Scan for the cell matching the given text and deliver its (X, Y) coordinate at center. 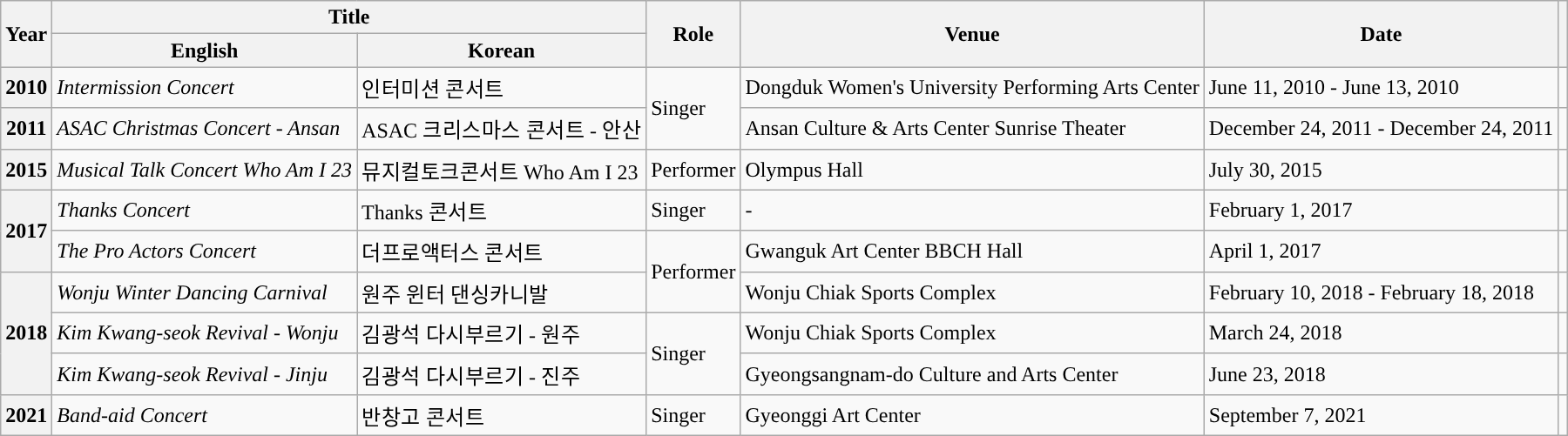
Gyeongsangnam-do Culture and Arts Center (972, 374)
Korean (502, 50)
June 11, 2010 - June 13, 2010 (1381, 87)
February 10, 2018 - February 18, 2018 (1381, 292)
Gyeonggi Art Center (972, 414)
Role (693, 34)
April 1, 2017 (1381, 251)
Date (1381, 34)
Ansan Culture & Arts Center Sunrise Theater (972, 129)
ASAC Christmas Concert - Ansan (205, 129)
더프로액터스 콘서트 (502, 251)
March 24, 2018 (1381, 332)
September 7, 2021 (1381, 414)
김광석 다시부르기 - 원주 (502, 332)
Intermission Concert (205, 87)
Year (26, 34)
뮤지컬토크콘서트 Who Am I 23 (502, 169)
Kim Kwang-seok Revival - Wonju (205, 332)
February 1, 2017 (1381, 211)
Title (349, 17)
Thanks Concert (205, 211)
반창고 콘서트 (502, 414)
Band-aid Concert (205, 414)
Kim Kwang-seok Revival - Jinju (205, 374)
June 23, 2018 (1381, 374)
- (972, 211)
2011 (26, 129)
2017 (26, 231)
인터미션 콘서트 (502, 87)
김광석 다시부르기 - 진주 (502, 374)
Gwanguk Art Center BBCH Hall (972, 251)
2018 (26, 332)
원주 윈터 댄싱카니발 (502, 292)
Musical Talk Concert Who Am I 23 (205, 169)
2021 (26, 414)
Olympus Hall (972, 169)
2015 (26, 169)
2010 (26, 87)
Wonju Winter Dancing Carnival (205, 292)
ASAC 크리스마스 콘서트 - 안산 (502, 129)
Dongduk Women's University Performing Arts Center (972, 87)
Thanks 콘서트 (502, 211)
December 24, 2011 - December 24, 2011 (1381, 129)
The Pro Actors Concert (205, 251)
July 30, 2015 (1381, 169)
English (205, 50)
Venue (972, 34)
